Find where the given text appears and provide that cell's center as (X, Y) coordinate. 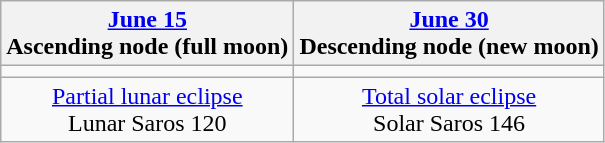
June 15Ascending node (full moon) (148, 34)
Partial lunar eclipseLunar Saros 120 (148, 110)
June 30Descending node (new moon) (449, 34)
Total solar eclipseSolar Saros 146 (449, 110)
